Pinpoint the cell where the given text exists, returning its [x, y] midpoint coordinate. 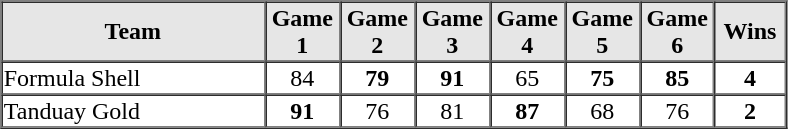
2 [750, 110]
85 [678, 78]
Game 1 [302, 32]
Game 6 [678, 32]
68 [602, 110]
81 [452, 110]
Game 5 [602, 32]
Team [133, 32]
79 [378, 78]
Formula Shell [133, 78]
65 [528, 78]
Tanduay Gold [133, 110]
75 [602, 78]
84 [302, 78]
87 [528, 110]
Wins [750, 32]
Game 4 [528, 32]
Game 2 [378, 32]
4 [750, 78]
Game 3 [452, 32]
